Locate the cell with the specified text and output its [x, y] center coordinate. 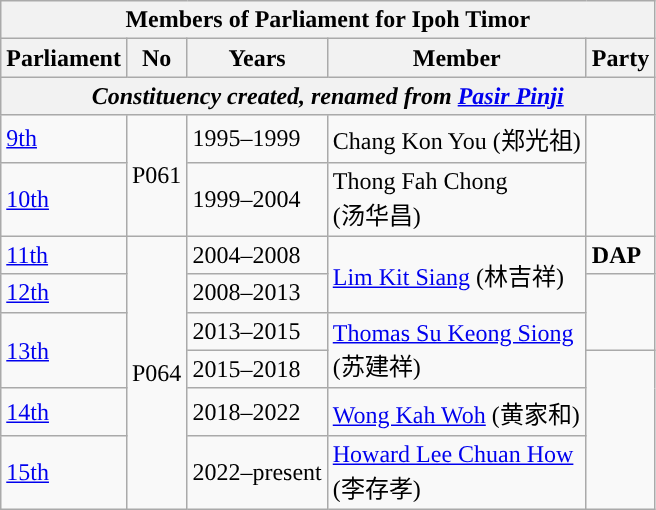
10th [64, 199]
2015–2018 [257, 369]
Members of Parliament for Ipoh Timor [328, 20]
Parliament [64, 58]
2018–2022 [257, 412]
1999–2004 [257, 199]
Lim Kit Siang (林吉祥) [456, 274]
2008–2013 [257, 293]
Party [620, 58]
Chang Kon You (郑光祖) [456, 138]
13th [64, 350]
Wong Kah Woh (黄家和) [456, 412]
2022–present [257, 472]
P064 [156, 372]
9th [64, 138]
14th [64, 412]
Constituency created, renamed from Pasir Pinji [328, 96]
DAP [620, 255]
No [156, 58]
Thong Fah Chong (汤华昌) [456, 199]
12th [64, 293]
2013–2015 [257, 331]
Howard Lee Chuan How (李存孝) [456, 472]
2004–2008 [257, 255]
11th [64, 255]
Years [257, 58]
P061 [156, 176]
Thomas Su Keong Siong (苏建祥) [456, 350]
Member [456, 58]
1995–1999 [257, 138]
15th [64, 472]
